Search for the cell housing the specified text and yield its (x, y) center coordinate. 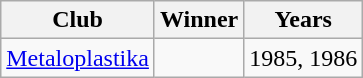
Winner (198, 20)
Club (78, 20)
Metaloplastika (78, 58)
1985, 1986 (304, 58)
Years (304, 20)
